Detect which cell encompasses the target text, then output its [X, Y] center coordinate. 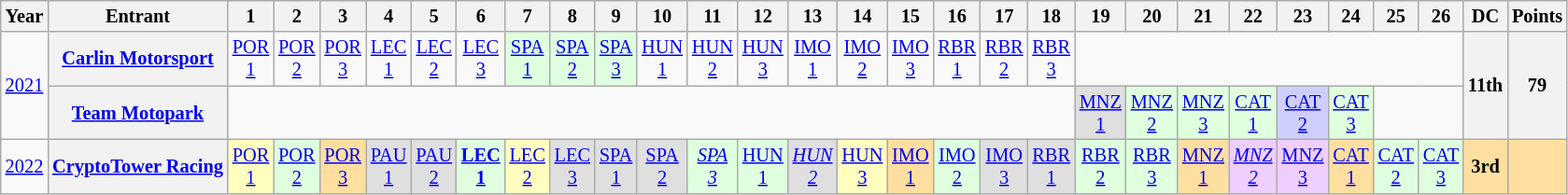
CryptoTower Racing [138, 166]
23 [1302, 16]
6 [481, 16]
2 [297, 16]
PAU1 [388, 166]
4 [388, 16]
11th [1485, 86]
DC [1485, 16]
18 [1051, 16]
3rd [1485, 166]
Carlin Motorsport [138, 59]
12 [763, 16]
1 [250, 16]
14 [862, 16]
26 [1441, 16]
Year [24, 16]
79 [1537, 86]
Team Motopark [138, 113]
25 [1396, 16]
Points [1537, 16]
Entrant [138, 16]
15 [910, 16]
19 [1100, 16]
8 [572, 16]
PAU2 [433, 166]
9 [616, 16]
5 [433, 16]
3 [342, 16]
17 [1004, 16]
7 [528, 16]
2022 [24, 166]
20 [1152, 16]
10 [662, 16]
21 [1203, 16]
16 [957, 16]
22 [1253, 16]
13 [812, 16]
24 [1350, 16]
2021 [24, 86]
11 [713, 16]
